Find where the given text appears and provide that cell's center as [x, y] coordinate. 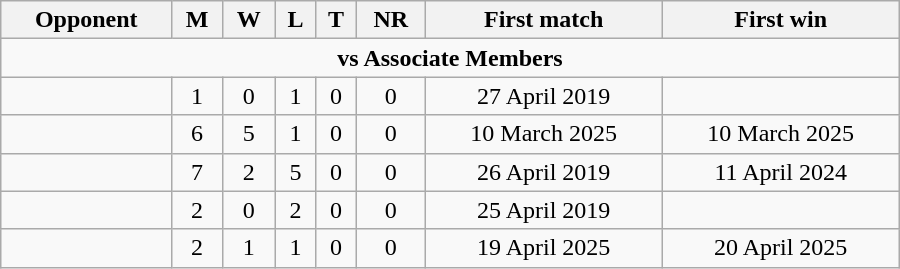
7 [198, 172]
19 April 2025 [544, 248]
25 April 2019 [544, 210]
11 April 2024 [780, 172]
20 April 2025 [780, 248]
First match [544, 20]
M [198, 20]
vs Associate Members [450, 58]
L [296, 20]
NR [390, 20]
27 April 2019 [544, 96]
First win [780, 20]
T [336, 20]
W [248, 20]
Opponent [86, 20]
6 [198, 134]
26 April 2019 [544, 172]
